Detect which cell encompasses the target text, then output its (X, Y) center coordinate. 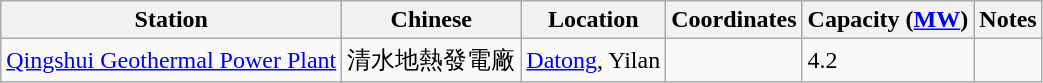
Location (594, 20)
Notes (1008, 20)
Datong, Yilan (594, 60)
Chinese (432, 20)
4.2 (888, 60)
Station (172, 20)
清水地熱發電廠 (432, 60)
Capacity (MW) (888, 20)
Qingshui Geothermal Power Plant (172, 60)
Coordinates (734, 20)
